Scan for the cell matching the given text and deliver its [X, Y] coordinate at center. 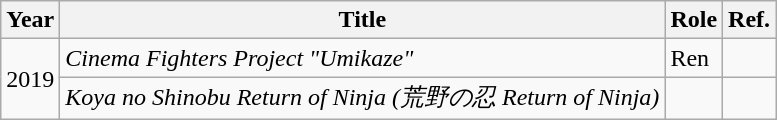
Role [694, 20]
Year [30, 20]
Title [362, 20]
2019 [30, 80]
Cinema Fighters Project "Umikaze" [362, 58]
Koya no Shinobu Return of Ninja (荒野の忍 Return of Ninja) [362, 98]
Ref. [750, 20]
Ren [694, 58]
